Detect which cell encompasses the target text, then output its [x, y] center coordinate. 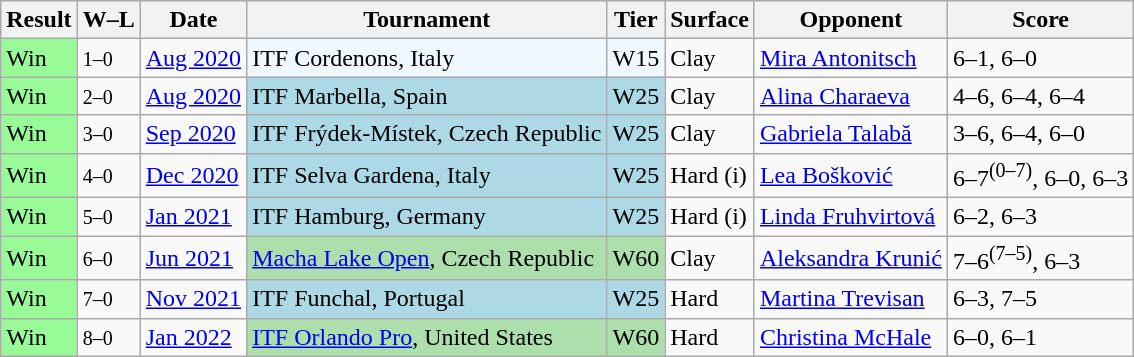
6–3, 7–5 [1040, 299]
Score [1040, 20]
Nov 2021 [193, 299]
8–0 [108, 337]
Martina Trevisan [850, 299]
Dec 2020 [193, 176]
Sep 2020 [193, 134]
Aleksandra Krunić [850, 258]
Macha Lake Open, Czech Republic [427, 258]
W15 [636, 58]
6–7(0–7), 6–0, 6–3 [1040, 176]
Jan 2021 [193, 217]
ITF Cordenons, Italy [427, 58]
2–0 [108, 96]
Tournament [427, 20]
6–2, 6–3 [1040, 217]
6–0, 6–1 [1040, 337]
W–L [108, 20]
7–6(7–5), 6–3 [1040, 258]
3–0 [108, 134]
3–6, 6–4, 6–0 [1040, 134]
ITF Frýdek-Místek, Czech Republic [427, 134]
Mira Antonitsch [850, 58]
4–6, 6–4, 6–4 [1040, 96]
Tier [636, 20]
ITF Funchal, Portugal [427, 299]
Jun 2021 [193, 258]
Lea Bošković [850, 176]
Result [39, 20]
1–0 [108, 58]
Date [193, 20]
6–1, 6–0 [1040, 58]
Christina McHale [850, 337]
ITF Hamburg, Germany [427, 217]
ITF Selva Gardena, Italy [427, 176]
Alina Charaeva [850, 96]
Surface [710, 20]
4–0 [108, 176]
Jan 2022 [193, 337]
7–0 [108, 299]
ITF Marbella, Spain [427, 96]
5–0 [108, 217]
Gabriela Talabă [850, 134]
Opponent [850, 20]
6–0 [108, 258]
Linda Fruhvirtová [850, 217]
ITF Orlando Pro, United States [427, 337]
